Locate the cell with the specified text and output its (X, Y) center coordinate. 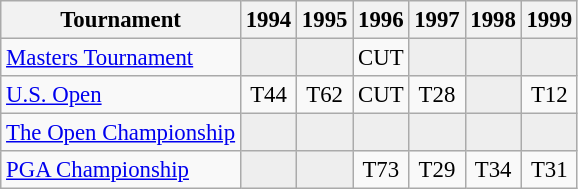
The Open Championship (121, 133)
T31 (549, 170)
1998 (493, 20)
T12 (549, 95)
Tournament (121, 20)
1999 (549, 20)
T44 (268, 95)
U.S. Open (121, 95)
PGA Championship (121, 170)
T62 (325, 95)
T28 (437, 95)
1995 (325, 20)
T34 (493, 170)
T29 (437, 170)
T73 (381, 170)
1997 (437, 20)
1996 (381, 20)
1994 (268, 20)
Masters Tournament (121, 58)
